Provide the (X, Y) coordinate of the cell's center where the given text is located.  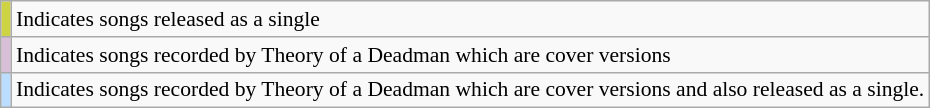
Indicates songs released as a single (470, 19)
Indicates songs recorded by Theory of a Deadman which are cover versions (470, 55)
Indicates songs recorded by Theory of a Deadman which are cover versions and also released as a single. (470, 90)
